Scan for the cell matching the given text and deliver its [x, y] coordinate at center. 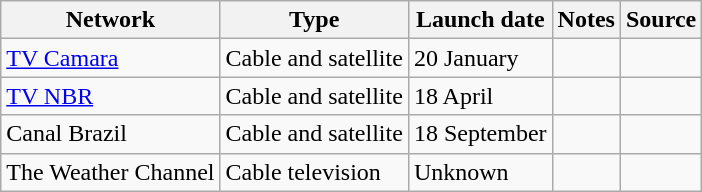
The Weather Channel [110, 172]
TV Camara [110, 58]
Cable television [314, 172]
Type [314, 20]
Notes [586, 20]
Source [660, 20]
20 January [480, 58]
TV NBR [110, 96]
Canal Brazil [110, 134]
Unknown [480, 172]
Network [110, 20]
18 April [480, 96]
18 September [480, 134]
Launch date [480, 20]
